Search for the cell housing the specified text and yield its [X, Y] center coordinate. 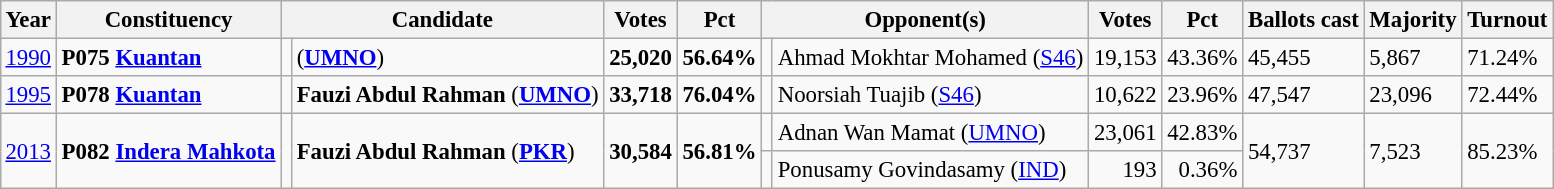
Adnan Wan Mamat (UMNO) [930, 133]
1990 [28, 57]
Ahmad Mokhtar Mohamed (S46) [930, 57]
56.81% [720, 152]
5,867 [1413, 57]
Year [28, 20]
25,020 [640, 57]
10,622 [1126, 95]
54,737 [1304, 152]
23,096 [1413, 95]
Ponusamy Govindasamy (IND) [930, 170]
Fauzi Abdul Rahman (UMNO) [448, 95]
Ballots cast [1304, 20]
85.23% [1508, 152]
2013 [28, 152]
193 [1126, 170]
7,523 [1413, 152]
43.36% [1202, 57]
Opponent(s) [926, 20]
P082 Indera Mahkota [168, 152]
23.96% [1202, 95]
0.36% [1202, 170]
Constituency [168, 20]
42.83% [1202, 133]
76.04% [720, 95]
Majority [1413, 20]
Turnout [1508, 20]
Fauzi Abdul Rahman (PKR) [448, 152]
1995 [28, 95]
(UMNO) [448, 57]
P078 Kuantan [168, 95]
Candidate [442, 20]
47,547 [1304, 95]
P075 Kuantan [168, 57]
19,153 [1126, 57]
23,061 [1126, 133]
Noorsiah Tuajib (S46) [930, 95]
72.44% [1508, 95]
33,718 [640, 95]
56.64% [720, 57]
45,455 [1304, 57]
71.24% [1508, 57]
30,584 [640, 152]
